Capture the cell that displays the provided text and extract its [x, y] central coordinate. 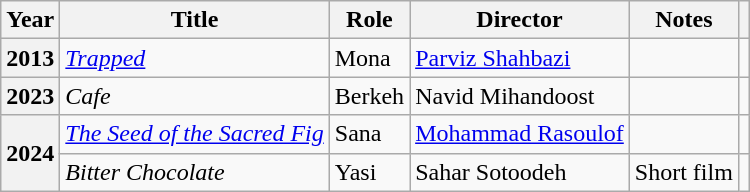
Parviz Shahbazi [520, 58]
Sahar Sotoodeh [520, 172]
Trapped [194, 58]
Title [194, 20]
Navid Mihandoost [520, 96]
Mona [369, 58]
2013 [30, 58]
The Seed of the Sacred Fig [194, 134]
Short film [684, 172]
Berkeh [369, 96]
Cafe [194, 96]
Yasi [369, 172]
Role [369, 20]
Bitter Chocolate [194, 172]
2024 [30, 153]
Mohammad Rasoulof [520, 134]
Notes [684, 20]
2023 [30, 96]
Sana [369, 134]
Director [520, 20]
Year [30, 20]
